Extract the (x, y) coordinate from the center of the cell holding the provided text.  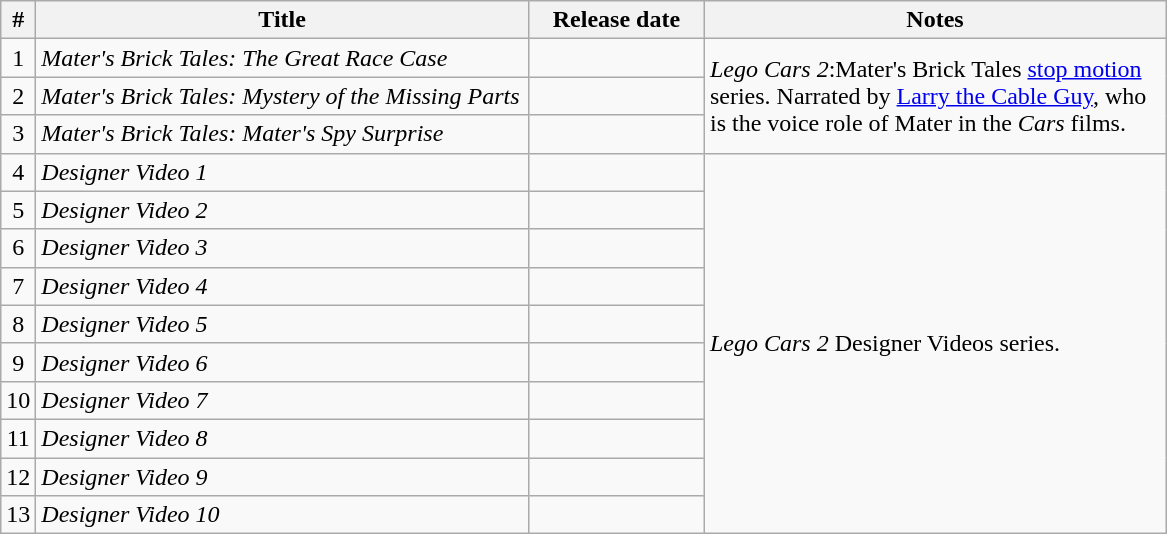
Title (282, 20)
# (18, 20)
13 (18, 515)
Designer Video 9 (282, 477)
1 (18, 58)
Designer Video 3 (282, 248)
Mater's Brick Tales: The Great Race Case (282, 58)
7 (18, 286)
5 (18, 210)
4 (18, 172)
Mater's Brick Tales: Mystery of the Missing Parts (282, 96)
10 (18, 400)
8 (18, 324)
Designer Video 6 (282, 362)
Release date (616, 20)
Designer Video 7 (282, 400)
9 (18, 362)
Designer Video 4 (282, 286)
Lego Cars 2:Mater's Brick Tales stop motion series. Narrated by Larry the Cable Guy, who is the voice role of Mater in the Cars films. (934, 96)
3 (18, 134)
12 (18, 477)
2 (18, 96)
Lego Cars 2 Designer Videos series. (934, 344)
Designer Video 2 (282, 210)
11 (18, 438)
Designer Video 1 (282, 172)
Designer Video 8 (282, 438)
Mater's Brick Tales: Mater's Spy Surprise (282, 134)
6 (18, 248)
Designer Video 10 (282, 515)
Designer Video 5 (282, 324)
Notes (934, 20)
